Output the (x, y) coordinate of the center of the cell containing the given text.  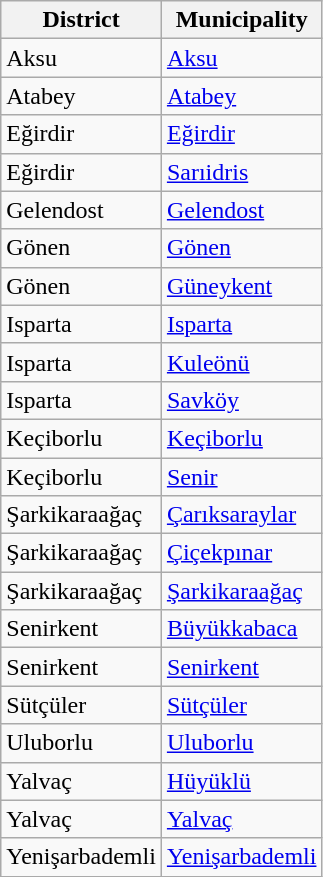
Kuleönü (242, 362)
Sarıidris (242, 172)
Çiçekpınar (242, 553)
Senir (242, 477)
District (82, 20)
Municipality (242, 20)
Savköy (242, 400)
Güneykent (242, 286)
Büyükkabaca (242, 629)
Çarıksaraylar (242, 515)
Hüyüklü (242, 781)
